For the text-containing cell, return its midpoint in (X, Y) coordinate format. 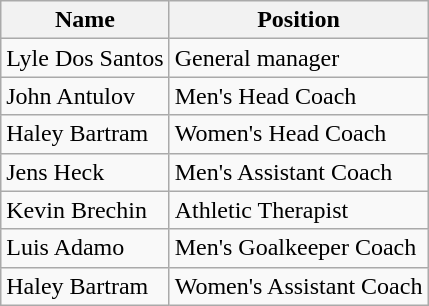
General manager (298, 58)
Men's Goalkeeper Coach (298, 248)
Jens Heck (85, 172)
Women's Head Coach (298, 134)
Athletic Therapist (298, 210)
Men's Head Coach (298, 96)
Women's Assistant Coach (298, 286)
Lyle Dos Santos (85, 58)
Men's Assistant Coach (298, 172)
Name (85, 20)
Kevin Brechin (85, 210)
John Antulov (85, 96)
Position (298, 20)
Luis Adamo (85, 248)
